Locate the cell with the specified text and output its [x, y] center coordinate. 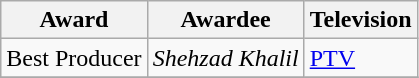
Award [74, 20]
PTV [360, 58]
Best Producer [74, 58]
Television [360, 20]
Shehzad Khalil [226, 58]
Awardee [226, 20]
